Scan for the cell matching the given text and deliver its (X, Y) coordinate at center. 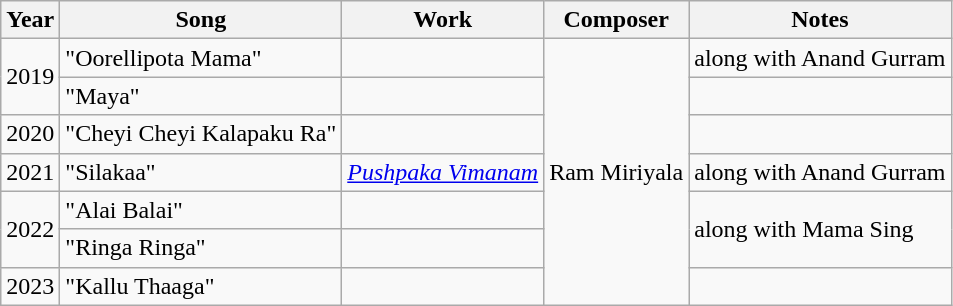
2021 (30, 172)
Ram Miriyala (616, 172)
along with Mama Sing (820, 229)
Work (443, 20)
Year (30, 20)
2022 (30, 229)
Pushpaka Vimanam (443, 172)
Composer (616, 20)
"Alai Balai" (201, 210)
Notes (820, 20)
"Oorellipota Mama" (201, 58)
"Silakaa" (201, 172)
"Cheyi Cheyi Kalapaku Ra" (201, 134)
"Maya" (201, 96)
2020 (30, 134)
"Ringa Ringa" (201, 248)
"Kallu Thaaga" (201, 286)
Song (201, 20)
2019 (30, 77)
2023 (30, 286)
